Return (x, y) of the center of cell containing provided text 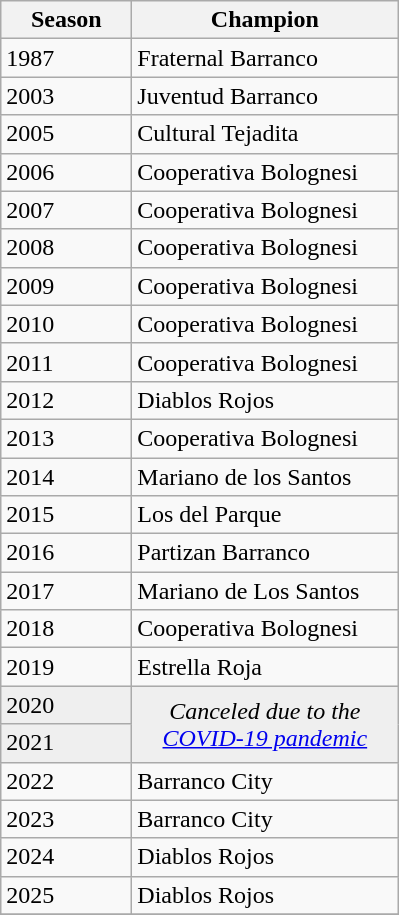
2020 (66, 705)
Mariano de Los Santos (265, 591)
Estrella Roja (265, 667)
2008 (66, 248)
2009 (66, 286)
2010 (66, 324)
2014 (66, 477)
2011 (66, 362)
2016 (66, 553)
1987 (66, 58)
Mariano de los Santos (265, 477)
Canceled due to the COVID-19 pandemic (265, 724)
2007 (66, 210)
2003 (66, 96)
Champion (265, 20)
2015 (66, 515)
2013 (66, 438)
2023 (66, 819)
2006 (66, 172)
2021 (66, 743)
Season (66, 20)
Cultural Tejadita (265, 134)
2022 (66, 781)
2012 (66, 400)
2024 (66, 857)
Partizan Barranco (265, 553)
2025 (66, 895)
Juventud Barranco (265, 96)
Fraternal Barranco (265, 58)
2005 (66, 134)
Los del Parque (265, 515)
2019 (66, 667)
2017 (66, 591)
2018 (66, 629)
